Detect which cell encompasses the target text, then output its (x, y) center coordinate. 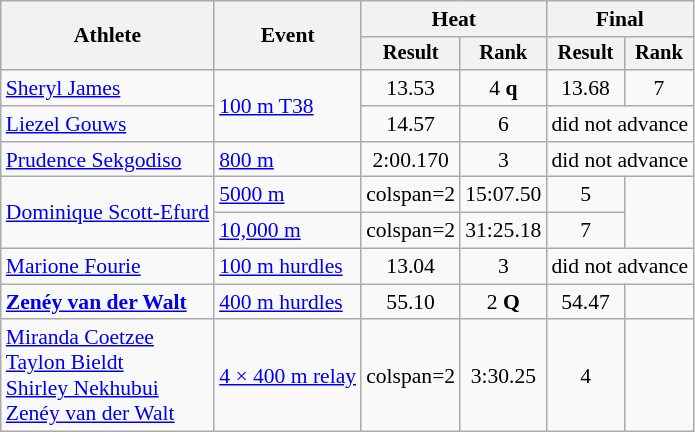
15:07.50 (503, 195)
13.68 (585, 88)
Zenéy van der Walt (108, 302)
2:00.170 (410, 160)
Sheryl James (108, 88)
Final (620, 19)
5000 m (288, 195)
Dominique Scott-Efurd (108, 212)
54.47 (585, 302)
Athlete (108, 36)
3:30.25 (503, 376)
Liezel Gouws (108, 124)
100 m hurdles (288, 267)
2 Q (503, 302)
Event (288, 36)
13.04 (410, 267)
31:25.18 (503, 231)
4 × 400 m relay (288, 376)
5 (585, 195)
Marione Fourie (108, 267)
800 m (288, 160)
13.53 (410, 88)
14.57 (410, 124)
6 (503, 124)
4 q (503, 88)
10,000 m (288, 231)
Heat (454, 19)
4 (585, 376)
400 m hurdles (288, 302)
Prudence Sekgodiso (108, 160)
100 m T38 (288, 106)
55.10 (410, 302)
Miranda CoetzeeTaylon BieldtShirley NekhubuiZenéy van der Walt (108, 376)
